Determine the (x, y) coordinate at the center of the cell enclosing the given text.  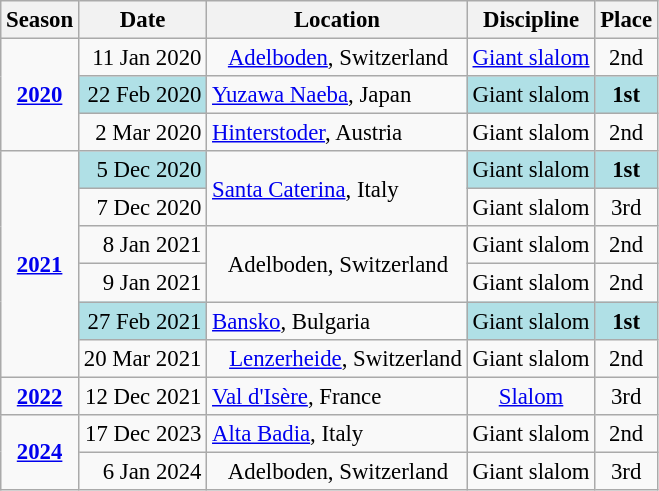
Bansko, Bulgaria (337, 321)
Location (337, 20)
2020 (40, 96)
8 Jan 2021 (142, 245)
Santa Caterina, Italy (337, 188)
2022 (40, 396)
12 Dec 2021 (142, 396)
Slalom (531, 396)
Alta Badia, Italy (337, 433)
Yuzawa Naeba, Japan (337, 95)
11 Jan 2020 (142, 58)
5 Dec 2020 (142, 170)
Place (626, 20)
2024 (40, 452)
20 Mar 2021 (142, 358)
2 Mar 2020 (142, 133)
Date (142, 20)
9 Jan 2021 (142, 283)
2021 (40, 264)
Discipline (531, 20)
17 Dec 2023 (142, 433)
Val d'Isère, France (337, 396)
7 Dec 2020 (142, 208)
27 Feb 2021 (142, 321)
Lenzerheide, Switzerland (337, 358)
Hinterstoder, Austria (337, 133)
Season (40, 20)
6 Jan 2024 (142, 471)
22 Feb 2020 (142, 95)
